Scan for the cell matching the given text and deliver its (x, y) coordinate at center. 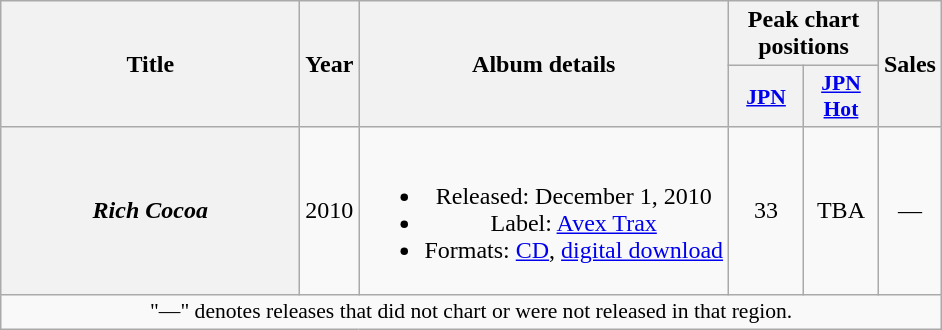
JPN (766, 96)
JPNHot (842, 96)
Year (330, 64)
2010 (330, 210)
33 (766, 210)
Peak chart positions (804, 34)
Rich Cocoa (150, 210)
Title (150, 64)
— (910, 210)
Sales (910, 64)
Released: December 1, 2010Label: Avex TraxFormats: CD, digital download (544, 210)
"—" denotes releases that did not chart or were not released in that region. (472, 312)
TBA (842, 210)
Album details (544, 64)
